Return the [x, y] coordinate for the center point of the cell that contains the specified text.  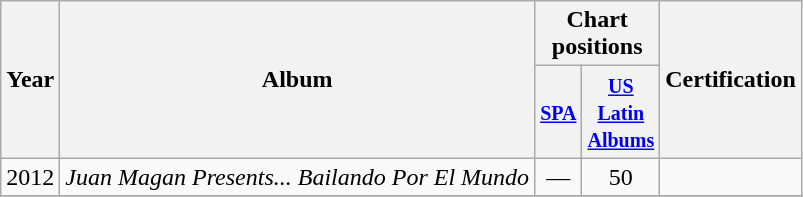
Juan Magan Presents... Bailando Por El Mundo [298, 177]
Year [30, 80]
Certification [731, 80]
50 [621, 177]
— [558, 177]
Album [298, 80]
SPA [558, 112]
2012 [30, 177]
US Latin Albums [621, 112]
Chart positions [598, 34]
